For the text-containing cell, return its midpoint in [x, y] coordinate format. 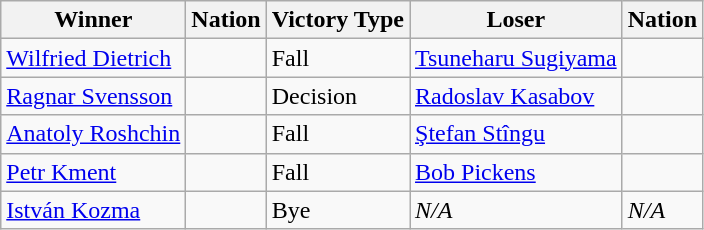
Bye [338, 210]
Ragnar Svensson [94, 96]
Wilfried Dietrich [94, 58]
Decision [338, 96]
Victory Type [338, 20]
Tsuneharu Sugiyama [516, 58]
István Kozma [94, 210]
Radoslav Kasabov [516, 96]
Loser [516, 20]
Bob Pickens [516, 172]
Anatoly Roshchin [94, 134]
Ştefan Stîngu [516, 134]
Winner [94, 20]
Petr Kment [94, 172]
